Pinpoint the cell where the given text exists, returning its [x, y] midpoint coordinate. 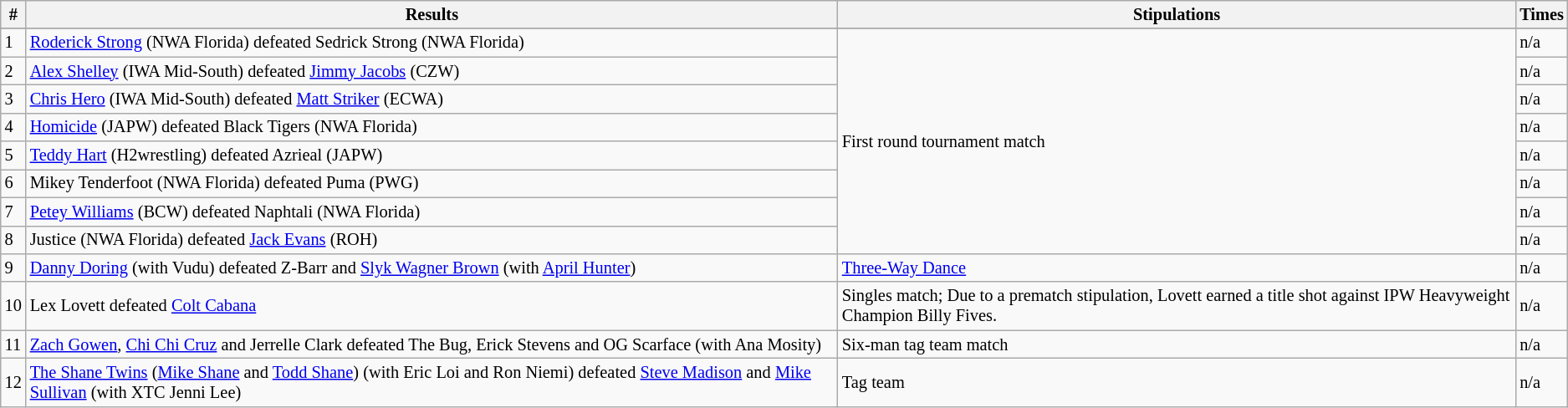
First round tournament match [1177, 140]
Alex Shelley (IWA Mid-South) defeated Jimmy Jacobs (CZW) [432, 71]
12 [13, 382]
7 [13, 212]
Danny Doring (with Vudu) defeated Z-Barr and Slyk Wagner Brown (with April Hunter) [432, 268]
10 [13, 306]
Results [432, 14]
Stipulations [1177, 14]
9 [13, 268]
Three-Way Dance [1177, 268]
8 [13, 240]
1 [13, 43]
Mikey Tenderfoot (NWA Florida) defeated Puma (PWG) [432, 183]
Times [1542, 14]
Lex Lovett defeated Colt Cabana [432, 306]
Chris Hero (IWA Mid-South) defeated Matt Striker (ECWA) [432, 99]
11 [13, 344]
The Shane Twins (Mike Shane and Todd Shane) (with Eric Loi and Ron Niemi) defeated Steve Madison and Mike Sullivan (with XTC Jenni Lee) [432, 382]
3 [13, 99]
Justice (NWA Florida) defeated Jack Evans (ROH) [432, 240]
Tag team [1177, 382]
Roderick Strong (NWA Florida) defeated Sedrick Strong (NWA Florida) [432, 43]
# [13, 14]
2 [13, 71]
Teddy Hart (H2wrestling) defeated Azrieal (JAPW) [432, 156]
Homicide (JAPW) defeated Black Tigers (NWA Florida) [432, 127]
4 [13, 127]
Singles match; Due to a prematch stipulation, Lovett earned a title shot against IPW Heavyweight Champion Billy Fives. [1177, 306]
Petey Williams (BCW) defeated Naphtali (NWA Florida) [432, 212]
Zach Gowen, Chi Chi Cruz and Jerrelle Clark defeated The Bug, Erick Stevens and OG Scarface (with Ana Mosity) [432, 344]
Six-man tag team match [1177, 344]
5 [13, 156]
6 [13, 183]
